Return the (X, Y) coordinate for the center point of the cell that contains the specified text.  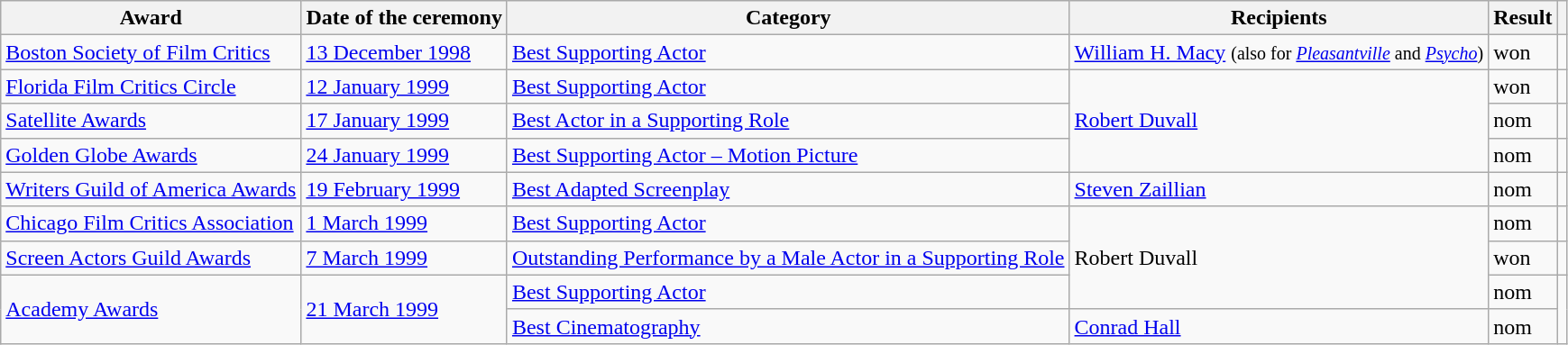
13 December 1998 (404, 52)
Best Adapted Screenplay (788, 189)
Best Supporting Actor – Motion Picture (788, 155)
Conrad Hall (1279, 326)
Result (1523, 18)
Best Actor in a Supporting Role (788, 121)
Writers Guild of America Awards (151, 189)
Best Cinematography (788, 326)
Chicago Film Critics Association (151, 223)
Academy Awards (151, 309)
Award (151, 18)
24 January 1999 (404, 155)
Category (788, 18)
17 January 1999 (404, 121)
Golden Globe Awards (151, 155)
Steven Zaillian (1279, 189)
Satellite Awards (151, 121)
21 March 1999 (404, 309)
Date of the ceremony (404, 18)
Outstanding Performance by a Male Actor in a Supporting Role (788, 258)
Florida Film Critics Circle (151, 86)
12 January 1999 (404, 86)
19 February 1999 (404, 189)
Screen Actors Guild Awards (151, 258)
Recipients (1279, 18)
7 March 1999 (404, 258)
William H. Macy (also for Pleasantville and Psycho) (1279, 52)
1 March 1999 (404, 223)
Boston Society of Film Critics (151, 52)
